Return the (x, y) coordinate for the center point of the cell that contains the specified text.  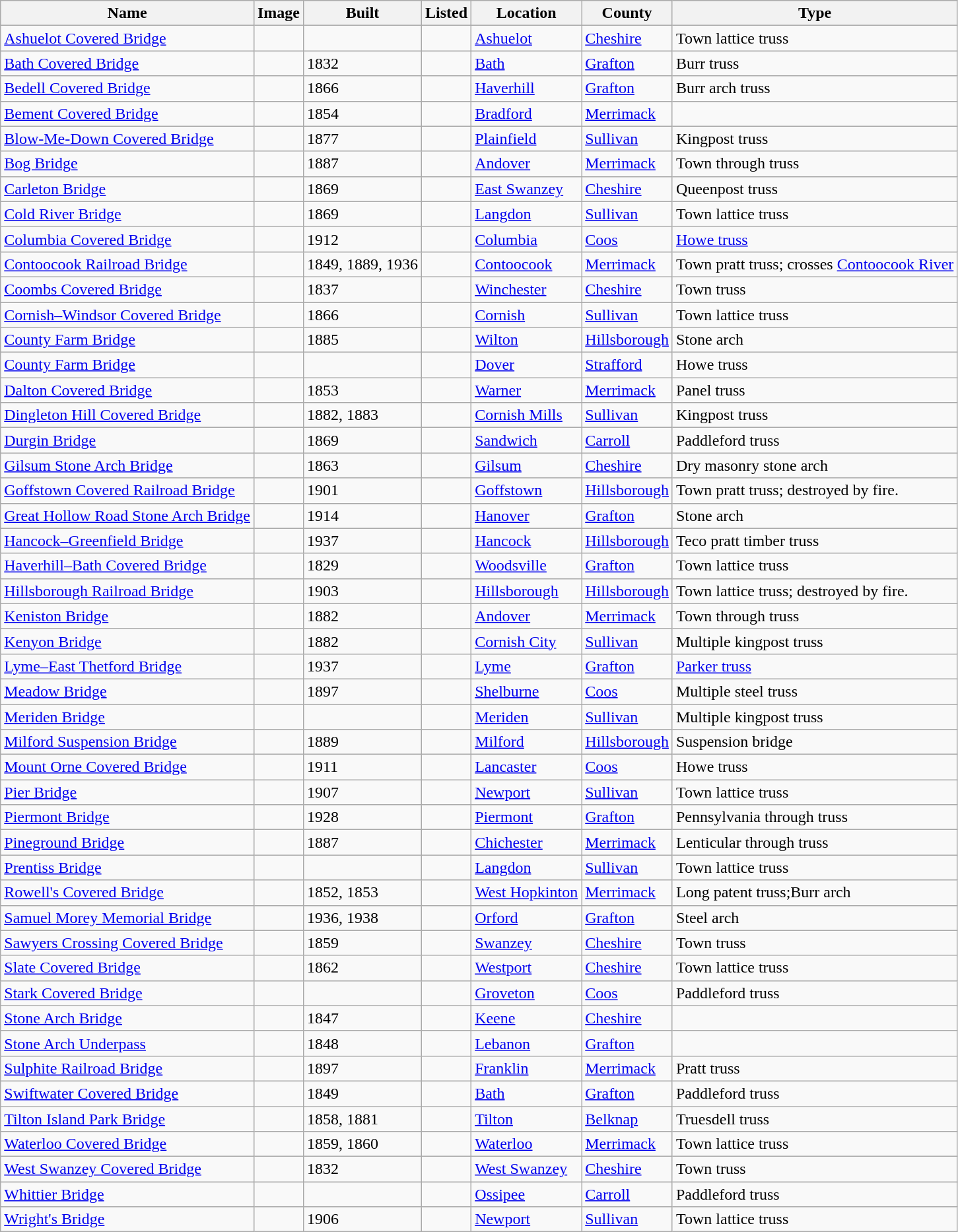
Lyme (527, 666)
Mount Orne Covered Bridge (127, 767)
Pineground Bridge (127, 842)
1936, 1938 (362, 918)
Strafford (627, 365)
Columbia (527, 239)
1863 (362, 465)
Contoocook Railroad Bridge (127, 264)
Haverhill–Bath Covered Bridge (127, 566)
1847 (362, 1018)
1877 (362, 139)
County (627, 13)
East Swanzey (527, 189)
Ashuelot Covered Bridge (127, 38)
Waterloo (527, 1144)
1912 (362, 239)
Groveton (527, 993)
1829 (362, 566)
Stark Covered Bridge (127, 993)
Milford (527, 742)
Ossipee (527, 1194)
Shelburne (527, 691)
1854 (362, 114)
Contoocook (527, 264)
West Swanzey Covered Bridge (127, 1169)
Gilsum Stone Arch Bridge (127, 465)
Bement Covered Bridge (127, 114)
Dingleton Hill Covered Bridge (127, 415)
Burr arch truss (815, 88)
Long patent truss;Burr arch (815, 893)
Ashuelot (527, 38)
West Swanzey (527, 1169)
Belknap (627, 1119)
1837 (362, 289)
Hillsborough Railroad Bridge (127, 591)
1859, 1860 (362, 1144)
Woodsville (527, 566)
Hancock–Greenfield Bridge (127, 541)
Winchester (527, 289)
Meriden (527, 716)
Goffstown Covered Railroad Bridge (127, 491)
Name (127, 13)
Columbia Covered Bridge (127, 239)
Bath Covered Bridge (127, 63)
Cornish (527, 315)
Bog Bridge (127, 164)
Westport (527, 968)
Lyme–East Thetford Bridge (127, 666)
Tilton Island Park Bridge (127, 1119)
Great Hollow Road Stone Arch Bridge (127, 516)
Lenticular through truss (815, 842)
Franklin (527, 1068)
1889 (362, 742)
Type (815, 13)
Bedell Covered Bridge (127, 88)
Stone Arch Underpass (127, 1043)
Sandwich (527, 440)
1862 (362, 968)
Gilsum (527, 465)
Keene (527, 1018)
1859 (362, 943)
Parker truss (815, 666)
1885 (362, 340)
Hanover (527, 516)
Burr truss (815, 63)
Queenpost truss (815, 189)
1901 (362, 491)
Milford Suspension Bridge (127, 742)
1852, 1853 (362, 893)
Cold River Bridge (127, 214)
Bradford (527, 114)
Pier Bridge (127, 792)
Built (362, 13)
Pratt truss (815, 1068)
Goffstown (527, 491)
Keniston Bridge (127, 616)
Chichester (527, 842)
1858, 1881 (362, 1119)
West Hopkinton (527, 893)
Lebanon (527, 1043)
Prentiss Bridge (127, 868)
Lancaster (527, 767)
Swanzey (527, 943)
Whittier Bridge (127, 1194)
Rowell's Covered Bridge (127, 893)
Cornish City (527, 641)
Orford (527, 918)
1914 (362, 516)
1906 (362, 1219)
Carleton Bridge (127, 189)
Cornish Mills (527, 415)
Teco pratt timber truss (815, 541)
Suspension bridge (815, 742)
Kenyon Bridge (127, 641)
Plainfield (527, 139)
1903 (362, 591)
Durgin Bridge (127, 440)
Town lattice truss; destroyed by fire. (815, 591)
Image (279, 13)
Tilton (527, 1119)
Meadow Bridge (127, 691)
Steel arch (815, 918)
1853 (362, 390)
Truesdell truss (815, 1119)
Swiftwater Covered Bridge (127, 1093)
Dover (527, 365)
Blow-Me-Down Covered Bridge (127, 139)
Location (527, 13)
Dry masonry stone arch (815, 465)
Slate Covered Bridge (127, 968)
Pennsylvania through truss (815, 817)
Warner (527, 390)
Panel truss (815, 390)
Sawyers Crossing Covered Bridge (127, 943)
Dalton Covered Bridge (127, 390)
1848 (362, 1043)
Town pratt truss; crosses Contoocook River (815, 264)
Wilton (527, 340)
1911 (362, 767)
Piermont (527, 817)
Hancock (527, 541)
Coombs Covered Bridge (127, 289)
1907 (362, 792)
Town pratt truss; destroyed by fire. (815, 491)
Samuel Morey Memorial Bridge (127, 918)
Piermont Bridge (127, 817)
Multiple steel truss (815, 691)
1882, 1883 (362, 415)
1849 (362, 1093)
Stone Arch Bridge (127, 1018)
Cornish–Windsor Covered Bridge (127, 315)
1928 (362, 817)
Sulphite Railroad Bridge (127, 1068)
Meriden Bridge (127, 716)
Waterloo Covered Bridge (127, 1144)
1849, 1889, 1936 (362, 264)
Listed (446, 13)
Wright's Bridge (127, 1219)
Haverhill (527, 88)
